Find where the given text appears and provide that cell's center as [x, y] coordinate. 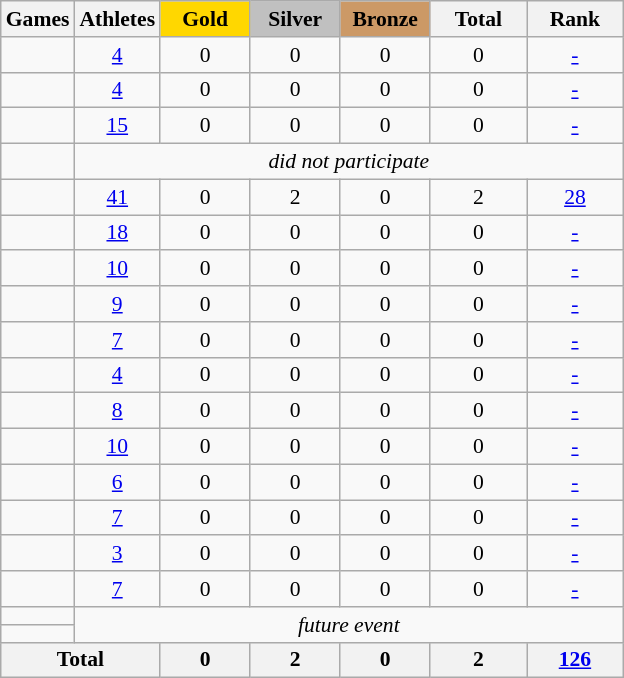
18 [117, 233]
3 [117, 554]
41 [117, 197]
15 [117, 126]
9 [117, 304]
6 [117, 482]
Athletes [117, 19]
Silver [295, 19]
8 [117, 411]
Gold [205, 19]
did not participate [348, 162]
future event [348, 625]
28 [576, 197]
Rank [576, 19]
Games [38, 19]
126 [576, 660]
Bronze [385, 19]
